Detect which cell encompasses the target text, then output its [x, y] center coordinate. 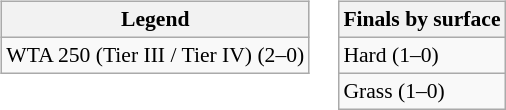
Finals by surface [422, 20]
Hard (1–0) [422, 55]
Legend [155, 20]
WTA 250 (Tier III / Tier IV) (2–0) [155, 55]
Grass (1–0) [422, 91]
